Pinpoint the cell where the given text exists, returning its (X, Y) midpoint coordinate. 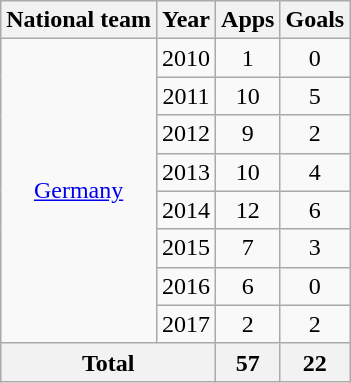
2014 (186, 210)
4 (315, 172)
2013 (186, 172)
Goals (315, 20)
22 (315, 362)
57 (248, 362)
2015 (186, 248)
5 (315, 96)
Total (108, 362)
9 (248, 134)
Germany (79, 191)
2010 (186, 58)
12 (248, 210)
2012 (186, 134)
7 (248, 248)
Year (186, 20)
National team (79, 20)
Apps (248, 20)
1 (248, 58)
2011 (186, 96)
2017 (186, 324)
2016 (186, 286)
3 (315, 248)
